Search for the cell housing the specified text and yield its (X, Y) center coordinate. 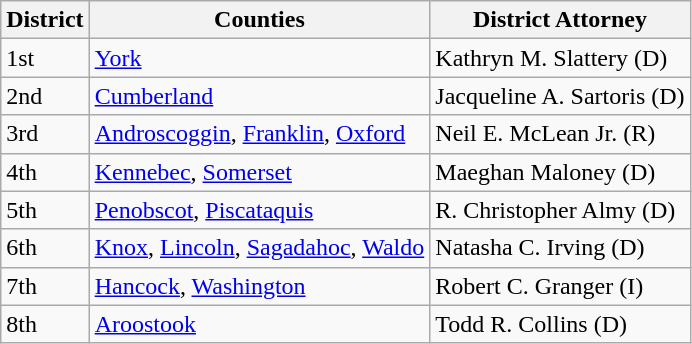
Kennebec, Somerset (260, 172)
Maeghan Maloney (D) (560, 172)
5th (45, 210)
Jacqueline A. Sartoris (D) (560, 96)
4th (45, 172)
Counties (260, 20)
Aroostook (260, 324)
District Attorney (560, 20)
Androscoggin, Franklin, Oxford (260, 134)
District (45, 20)
Cumberland (260, 96)
7th (45, 286)
Knox, Lincoln, Sagadahoc, Waldo (260, 248)
Hancock, Washington (260, 286)
2nd (45, 96)
8th (45, 324)
Kathryn M. Slattery (D) (560, 58)
Robert C. Granger (I) (560, 286)
6th (45, 248)
Penobscot, Piscataquis (260, 210)
1st (45, 58)
Neil E. McLean Jr. (R) (560, 134)
York (260, 58)
R. Christopher Almy (D) (560, 210)
3rd (45, 134)
Natasha C. Irving (D) (560, 248)
Todd R. Collins (D) (560, 324)
